Provide the [X, Y] coordinate of the cell's center where the given text is located.  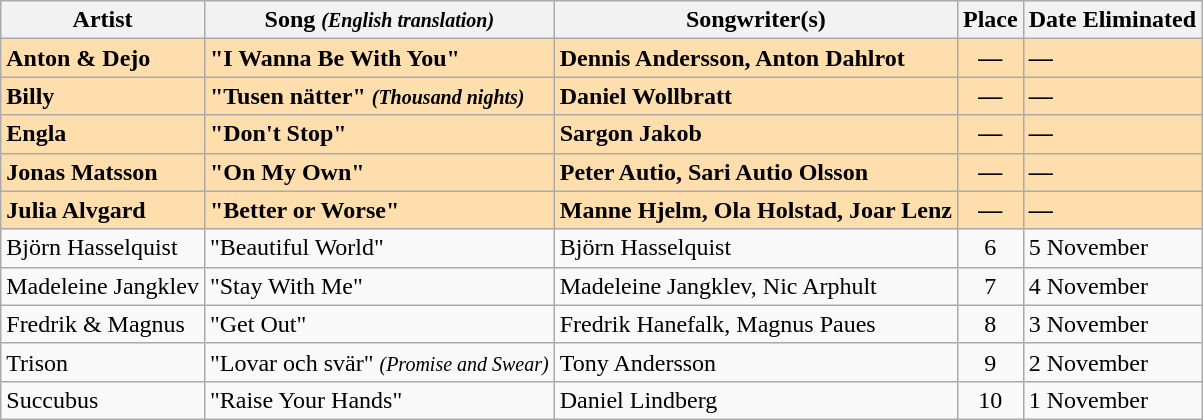
"Raise Your Hands" [379, 400]
4 November [1112, 286]
8 [990, 324]
Manne Hjelm, Ola Holstad, Joar Lenz [756, 210]
6 [990, 248]
Fredrik Hanefalk, Magnus Paues [756, 324]
Artist [103, 20]
Julia Alvgard [103, 210]
"Better or Worse" [379, 210]
Songwriter(s) [756, 20]
Sargon Jakob [756, 134]
"On My Own" [379, 172]
10 [990, 400]
Daniel Lindberg [756, 400]
"Tusen nätter" (Thousand nights) [379, 96]
5 November [1112, 248]
Tony Andersson [756, 362]
Billy [103, 96]
9 [990, 362]
Date Eliminated [1112, 20]
7 [990, 286]
"Don't Stop" [379, 134]
"Get Out" [379, 324]
Peter Autio, Sari Autio Olsson [756, 172]
Daniel Wollbratt [756, 96]
Engla [103, 134]
Succubus [103, 400]
Song (English translation) [379, 20]
"I Wanna Be With You" [379, 58]
"Beautiful World" [379, 248]
1 November [1112, 400]
Anton & Dejo [103, 58]
Jonas Matsson [103, 172]
Fredrik & Magnus [103, 324]
"Lovar och svär" (Promise and Swear) [379, 362]
"Stay With Me" [379, 286]
3 November [1112, 324]
Place [990, 20]
Madeleine Jangklev, Nic Arphult [756, 286]
Madeleine Jangklev [103, 286]
Dennis Andersson, Anton Dahlrot [756, 58]
Trison [103, 362]
2 November [1112, 362]
